Detect which cell encompasses the target text, then output its (X, Y) center coordinate. 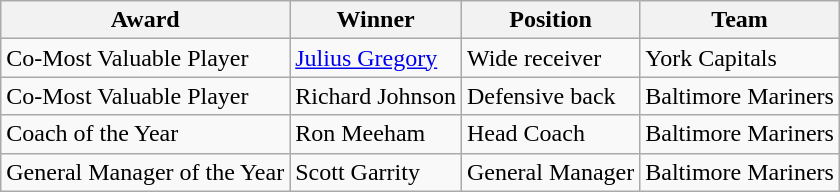
Head Coach (550, 134)
Julius Gregory (376, 58)
Winner (376, 20)
Position (550, 20)
General Manager (550, 172)
Scott Garrity (376, 172)
Ron Meeham (376, 134)
Defensive back (550, 96)
Richard Johnson (376, 96)
Coach of the Year (146, 134)
York Capitals (740, 58)
Team (740, 20)
General Manager of the Year (146, 172)
Award (146, 20)
Wide receiver (550, 58)
